For the text-containing cell, return its midpoint in (X, Y) coordinate format. 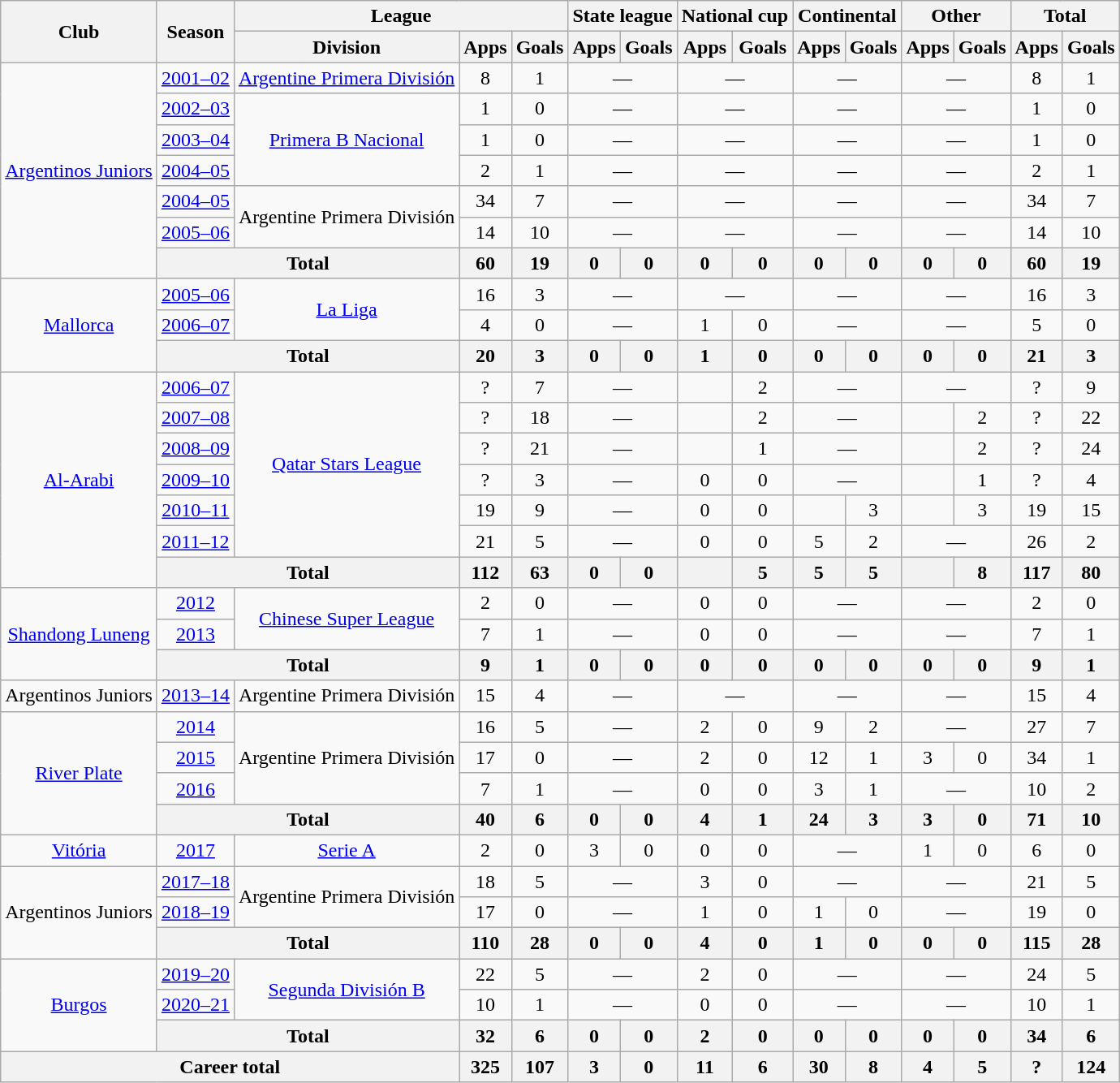
2009–10 (195, 480)
2010–11 (195, 511)
Al-Arabi (80, 480)
Burgos (80, 1005)
Segunda División B (346, 990)
State league (622, 16)
2012 (195, 603)
112 (485, 572)
Shandong Luneng (80, 634)
La Liga (346, 309)
2002–03 (195, 109)
Continental (847, 16)
40 (485, 819)
2015 (195, 757)
12 (819, 757)
71 (1036, 819)
2008–09 (195, 449)
2020–21 (195, 1005)
Vitória (80, 850)
Career total (230, 1067)
Qatar Stars League (346, 464)
26 (1036, 541)
2013 (195, 634)
30 (819, 1067)
63 (540, 572)
2001–02 (195, 78)
117 (1036, 572)
2016 (195, 788)
115 (1036, 943)
Mallorca (80, 325)
2019–20 (195, 974)
27 (1036, 727)
2014 (195, 727)
2007–08 (195, 418)
2018–19 (195, 913)
River Plate (80, 773)
2017 (195, 850)
2013–14 (195, 696)
Club (80, 32)
20 (485, 356)
Division (346, 47)
11 (704, 1067)
National cup (734, 16)
League (401, 16)
Chinese Super League (346, 619)
2003–04 (195, 140)
Other (956, 16)
Serie A (346, 850)
Primera B Nacional (346, 140)
2011–12 (195, 541)
80 (1091, 572)
124 (1091, 1067)
325 (485, 1067)
107 (540, 1067)
Season (195, 32)
32 (485, 1036)
2017–18 (195, 881)
110 (485, 943)
